Return [x, y] of the center of cell containing provided text 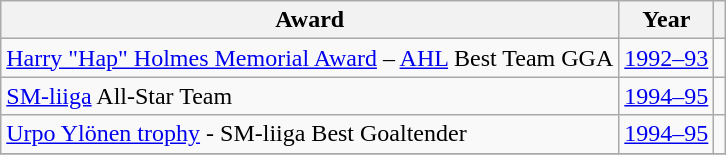
SM-liiga All-Star Team [310, 96]
Harry "Hap" Holmes Memorial Award – AHL Best Team GGA [310, 58]
Award [310, 20]
1992–93 [666, 58]
Year [666, 20]
Urpo Ylönen trophy - SM-liiga Best Goaltender [310, 134]
